Scan for the cell matching the given text and deliver its (X, Y) coordinate at center. 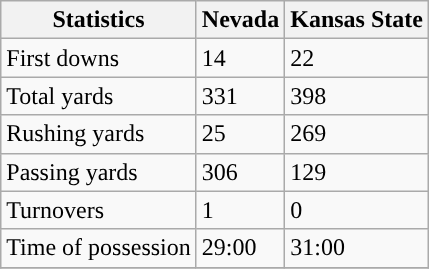
398 (357, 96)
Passing yards (99, 172)
22 (357, 58)
269 (357, 134)
129 (357, 172)
First downs (99, 58)
Total yards (99, 96)
331 (240, 96)
31:00 (357, 248)
Rushing yards (99, 134)
0 (357, 210)
14 (240, 58)
1 (240, 210)
Kansas State (357, 20)
25 (240, 134)
29:00 (240, 248)
Time of possession (99, 248)
Turnovers (99, 210)
Nevada (240, 20)
306 (240, 172)
Statistics (99, 20)
